From the cell containing the given text, extract its center point as [x, y] coordinate. 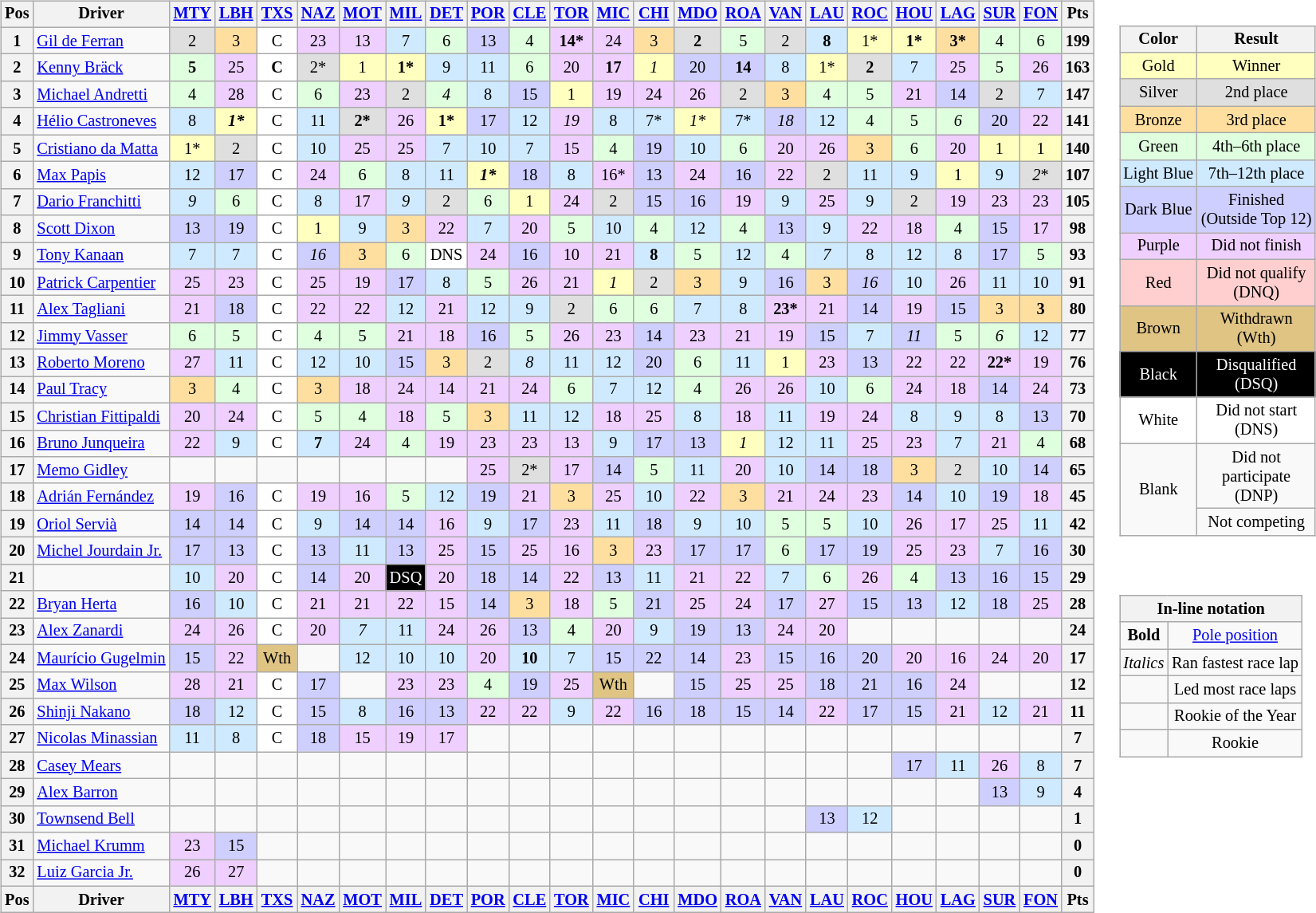
Ran fastest race lap [1235, 663]
Black [1159, 375]
31 [17, 846]
White [1159, 420]
Patrick Carpentier [100, 282]
2nd place [1256, 92]
Adrián Fernández [100, 497]
Roberto Moreno [100, 363]
Scott Dixon [100, 229]
163 [1078, 68]
Silver [1159, 92]
Michael Krumm [100, 846]
Oriol Servià [100, 524]
Paul Tracy [100, 390]
Jimmy Vasser [100, 336]
Did not finish [1256, 246]
4th–6th place [1256, 147]
3* [958, 41]
3rd place [1256, 120]
32 [17, 873]
Bronze [1159, 120]
Disqualified(DSQ) [1256, 375]
Withdrawn(Wth) [1256, 329]
Gil de Ferran [100, 41]
16* [614, 175]
68 [1078, 443]
23* [786, 309]
Maurício Gugelmin [100, 658]
DNS [446, 256]
91 [1078, 282]
Alex Barron [100, 793]
Blank [1159, 490]
140 [1078, 148]
147 [1078, 95]
Christian Fittipaldi [100, 416]
Dario Franchitti [100, 202]
Pole position [1235, 636]
Michel Jourdain Jr. [100, 551]
Dark Blue [1159, 210]
76 [1078, 363]
7th–12th place [1256, 173]
Townsend Bell [100, 819]
Bold [1145, 636]
77 [1078, 336]
Kenny Bräck [100, 68]
Winner [1256, 66]
Alex Zanardi [100, 632]
Nicolas Minassian [100, 738]
Did notparticipate(DNP) [1256, 476]
Finished(Outside Top 12) [1256, 210]
Did not qualify(DNQ) [1256, 282]
107 [1078, 175]
Brown [1159, 329]
70 [1078, 416]
Max Papis [100, 175]
45 [1078, 497]
Hélio Castroneves [100, 121]
Not competing [1256, 522]
Luiz Garcia Jr. [100, 873]
Tony Kanaan [100, 256]
Red [1159, 282]
Bryan Herta [100, 604]
14* [571, 41]
Light Blue [1159, 173]
Color [1159, 39]
Rookie of the Year [1235, 716]
Rookie [1235, 743]
141 [1078, 121]
Italics [1145, 663]
Result [1256, 39]
42 [1078, 524]
22* [1000, 363]
Alex Tagliani [100, 309]
Memo Gidley [100, 470]
80 [1078, 309]
98 [1078, 229]
Gold [1159, 66]
Cristiano da Matta [100, 148]
In-line notation [1212, 609]
Max Wilson [100, 685]
Bruno Junqueira [100, 443]
73 [1078, 390]
Purple [1159, 246]
65 [1078, 470]
Led most race laps [1235, 690]
Shinji Nakano [100, 712]
Casey Mears [100, 765]
DSQ [406, 577]
199 [1078, 41]
Michael Andretti [100, 95]
105 [1078, 202]
Did not start(DNS) [1256, 420]
Green [1159, 147]
93 [1078, 256]
